For the text-containing cell, return its midpoint in [X, Y] coordinate format. 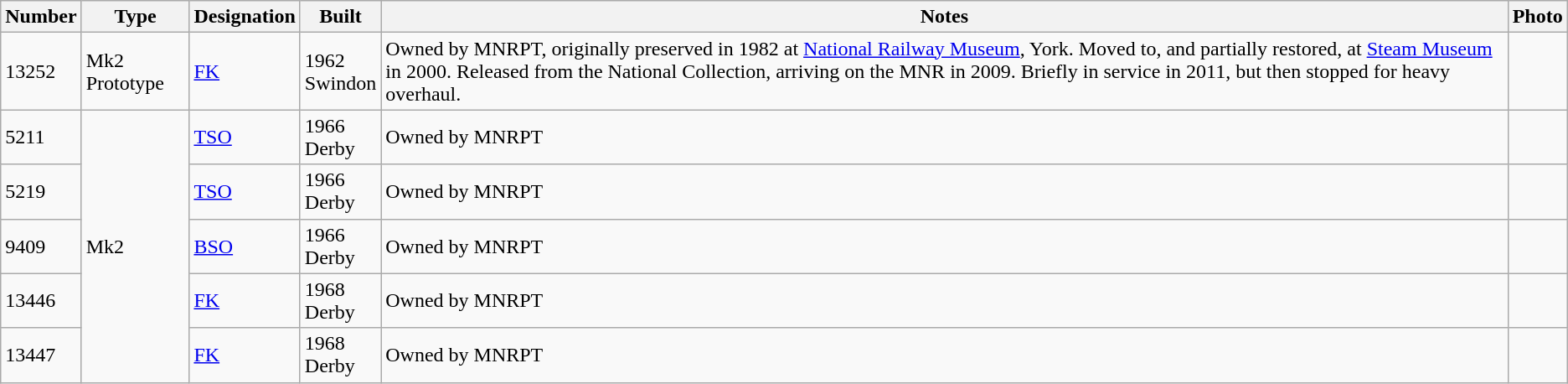
Number [41, 17]
13252 [41, 71]
BSO [245, 246]
13446 [41, 300]
Mk2 [136, 246]
Mk2 Prototype [136, 71]
5211 [41, 138]
9409 [41, 246]
Type [136, 17]
1962Swindon [340, 71]
13447 [41, 355]
Designation [245, 17]
5219 [41, 191]
Photo [1538, 17]
Notes [945, 17]
Built [340, 17]
